Capture the cell that displays the provided text and extract its [X, Y] central coordinate. 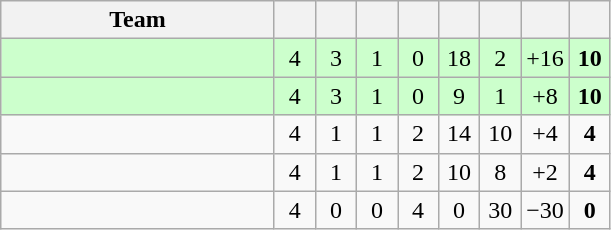
−30 [546, 210]
Team [138, 20]
+4 [546, 134]
+8 [546, 96]
8 [500, 172]
+2 [546, 172]
14 [460, 134]
18 [460, 58]
+16 [546, 58]
30 [500, 210]
9 [460, 96]
